From the cell containing the given text, extract its center point as [x, y] coordinate. 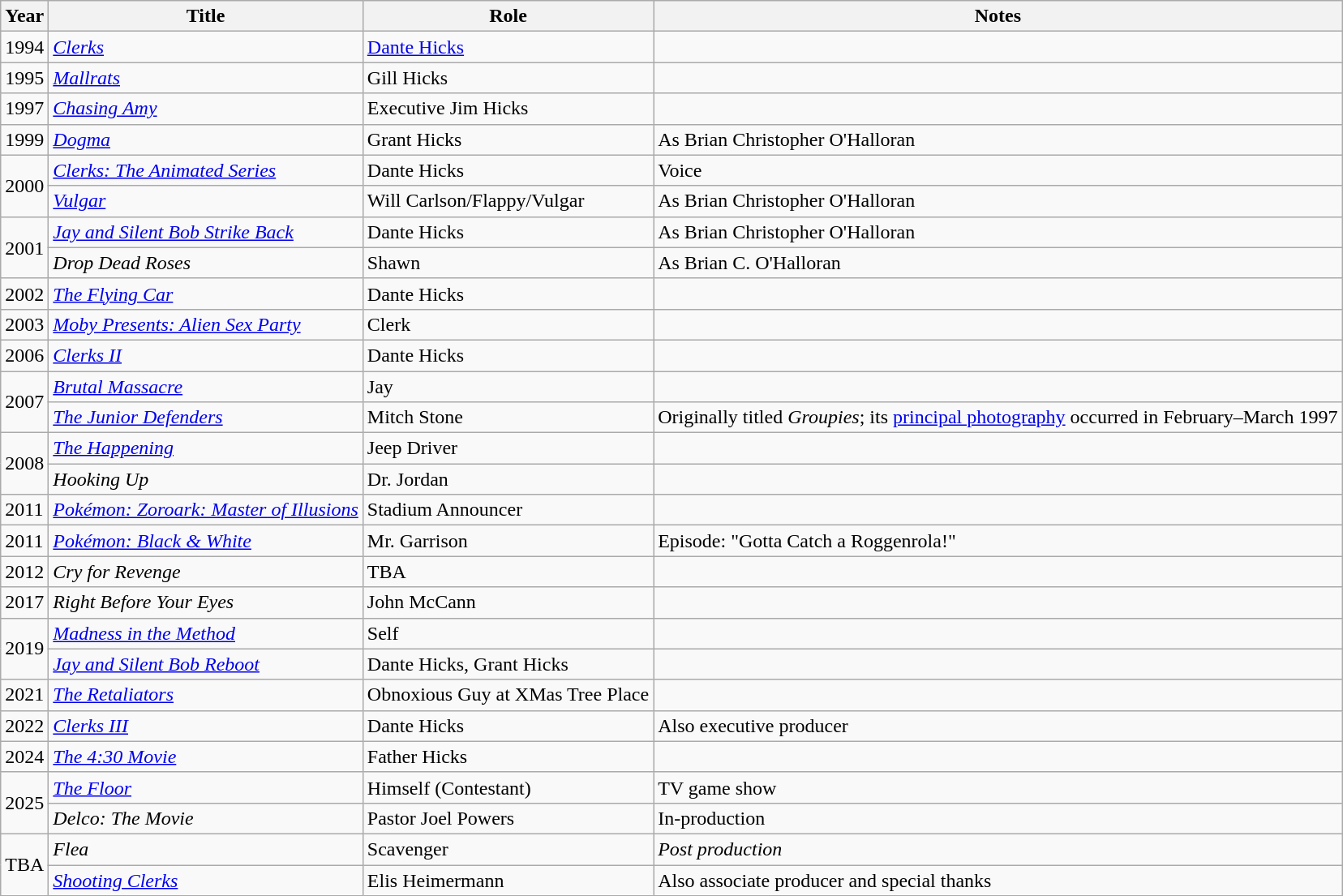
As Brian C. O'Halloran [998, 263]
Clerks [206, 47]
Dr. Jordan [508, 479]
Dante Hicks, Grant Hicks [508, 664]
Cry for Revenge [206, 572]
Notes [998, 16]
2021 [24, 695]
Year [24, 16]
1994 [24, 47]
2001 [24, 247]
2017 [24, 602]
Title [206, 16]
Shawn [508, 263]
Also executive producer [998, 726]
The Flying Car [206, 294]
The Retaliators [206, 695]
The Junior Defenders [206, 418]
2025 [24, 803]
Clerks II [206, 355]
Father Hicks [508, 757]
In-production [998, 818]
Role [508, 16]
1999 [24, 139]
Right Before Your Eyes [206, 602]
1997 [24, 109]
Scavenger [508, 849]
Gill Hicks [508, 78]
Elis Heimermann [508, 880]
Stadium Announcer [508, 510]
Pokémon: Zoroark: Master of Illusions [206, 510]
The 4:30 Movie [206, 757]
Mitch Stone [508, 418]
Mr. Garrison [508, 541]
Drop Dead Roses [206, 263]
2022 [24, 726]
Madness in the Method [206, 633]
2008 [24, 464]
Jay [508, 387]
Clerks III [206, 726]
Obnoxious Guy at XMas Tree Place [508, 695]
Will Carlson/Flappy/Vulgar [508, 201]
2012 [24, 572]
Clerk [508, 324]
2007 [24, 402]
Himself (Contestant) [508, 787]
1995 [24, 78]
Jeep Driver [508, 448]
Moby Presents: Alien Sex Party [206, 324]
Voice [998, 170]
Chasing Amy [206, 109]
Brutal Massacre [206, 387]
Originally titled Groupies; its principal photography occurred in February–March 1997 [998, 418]
Pokémon: Black & White [206, 541]
TV game show [998, 787]
Pastor Joel Powers [508, 818]
Jay and Silent Bob Reboot [206, 664]
2003 [24, 324]
Delco: The Movie [206, 818]
Also associate producer and special thanks [998, 880]
Vulgar [206, 201]
Flea [206, 849]
2024 [24, 757]
2000 [24, 186]
Shooting Clerks [206, 880]
The Floor [206, 787]
The Happening [206, 448]
Dogma [206, 139]
Clerks: The Animated Series [206, 170]
Episode: "Gotta Catch a Roggenrola!" [998, 541]
Hooking Up [206, 479]
John McCann [508, 602]
Jay and Silent Bob Strike Back [206, 232]
Self [508, 633]
Executive Jim Hicks [508, 109]
2002 [24, 294]
Mallrats [206, 78]
2006 [24, 355]
2019 [24, 649]
Grant Hicks [508, 139]
Post production [998, 849]
